Output the [x, y] coordinate of the center of the cell containing the given text.  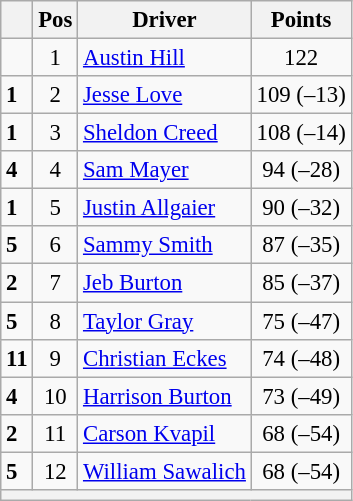
122 [301, 58]
73 (–49) [301, 396]
8 [56, 321]
Justin Allgaier [165, 208]
Pos [56, 20]
Austin Hill [165, 58]
10 [56, 396]
Sheldon Creed [165, 133]
Carson Kvapil [165, 433]
William Sawalich [165, 471]
108 (–14) [301, 133]
12 [56, 471]
3 [56, 133]
75 (–47) [301, 321]
90 (–32) [301, 208]
Jesse Love [165, 95]
Sammy Smith [165, 245]
109 (–13) [301, 95]
Taylor Gray [165, 321]
85 (–37) [301, 283]
9 [56, 358]
Points [301, 20]
Driver [165, 20]
74 (–48) [301, 358]
6 [56, 245]
87 (–35) [301, 245]
Sam Mayer [165, 170]
94 (–28) [301, 170]
Christian Eckes [165, 358]
Jeb Burton [165, 283]
7 [56, 283]
Harrison Burton [165, 396]
